Search for the cell housing the specified text and yield its [x, y] center coordinate. 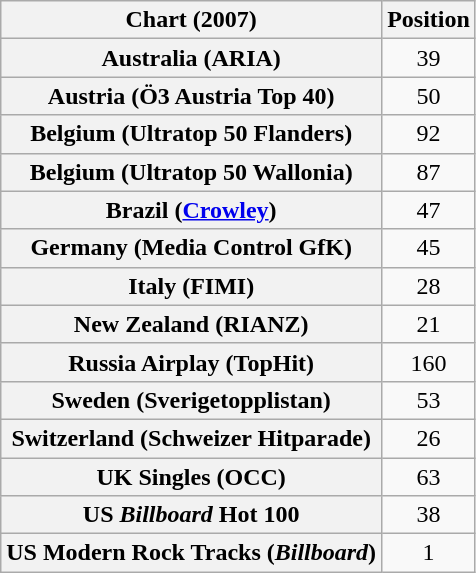
Germany (Media Control GfK) [192, 248]
87 [429, 172]
Chart (2007) [192, 20]
92 [429, 134]
53 [429, 400]
UK Singles (OCC) [192, 477]
50 [429, 96]
Belgium (Ultratop 50 Flanders) [192, 134]
26 [429, 438]
21 [429, 324]
US Modern Rock Tracks (Billboard) [192, 553]
Belgium (Ultratop 50 Wallonia) [192, 172]
New Zealand (RIANZ) [192, 324]
Italy (FIMI) [192, 286]
39 [429, 58]
45 [429, 248]
38 [429, 515]
US Billboard Hot 100 [192, 515]
Russia Airplay (TopHit) [192, 362]
Australia (ARIA) [192, 58]
Position [429, 20]
160 [429, 362]
Brazil (Crowley) [192, 210]
Sweden (Sverigetopplistan) [192, 400]
28 [429, 286]
Switzerland (Schweizer Hitparade) [192, 438]
Austria (Ö3 Austria Top 40) [192, 96]
47 [429, 210]
1 [429, 553]
63 [429, 477]
